Detect which cell encompasses the target text, then output its (x, y) center coordinate. 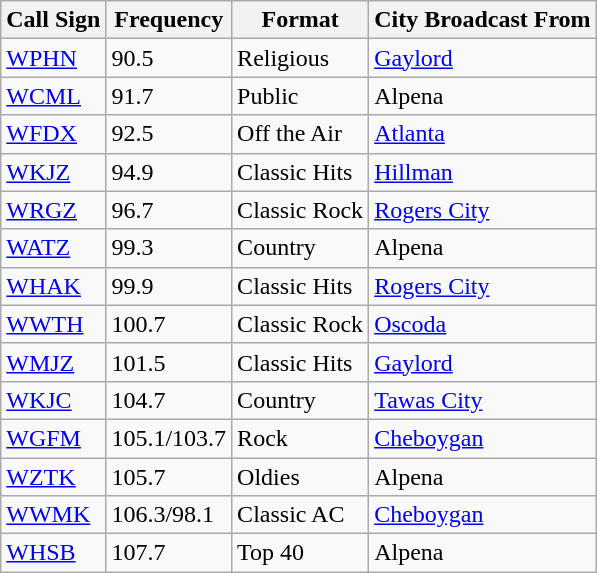
105.7 (169, 477)
WATZ (54, 248)
106.3/98.1 (169, 515)
Classic AC (300, 515)
WKJZ (54, 172)
104.7 (169, 400)
91.7 (169, 96)
Off the Air (300, 134)
WCML (54, 96)
WKJC (54, 400)
WWMK (54, 515)
WMJZ (54, 362)
WPHN (54, 58)
107.7 (169, 553)
WHSB (54, 553)
City Broadcast From (482, 20)
92.5 (169, 134)
Public (300, 96)
WFDX (54, 134)
Call Sign (54, 20)
Oscoda (482, 324)
99.3 (169, 248)
Atlanta (482, 134)
101.5 (169, 362)
WGFM (54, 438)
96.7 (169, 210)
Format (300, 20)
Hillman (482, 172)
100.7 (169, 324)
Top 40 (300, 553)
105.1/103.7 (169, 438)
WRGZ (54, 210)
94.9 (169, 172)
Rock (300, 438)
Frequency (169, 20)
WHAK (54, 286)
Oldies (300, 477)
99.9 (169, 286)
Religious (300, 58)
WZTK (54, 477)
Tawas City (482, 400)
WWTH (54, 324)
90.5 (169, 58)
